Output the (x, y) coordinate of the center of the cell containing the given text.  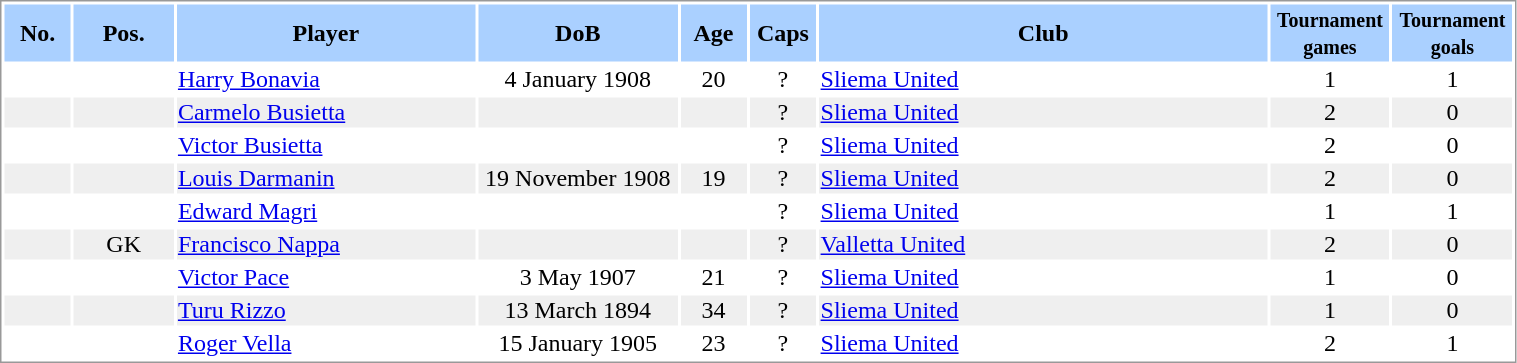
Valletta United (1043, 245)
Louis Darmanin (326, 179)
Tournamentgoals (1453, 32)
4 January 1908 (578, 79)
DoB (578, 32)
20 (713, 79)
Victor Busietta (326, 145)
Tournamentgames (1330, 32)
Club (1043, 32)
Caps (783, 32)
23 (713, 343)
15 January 1905 (578, 343)
Harry Bonavia (326, 79)
34 (713, 311)
Player (326, 32)
Pos. (124, 32)
19 November 1908 (578, 179)
GK (124, 245)
Edward Magri (326, 211)
Age (713, 32)
Francisco Nappa (326, 245)
19 (713, 179)
Victor Pace (326, 277)
Turu Rizzo (326, 311)
Roger Vella (326, 343)
13 March 1894 (578, 311)
3 May 1907 (578, 277)
No. (37, 32)
Carmelo Busietta (326, 113)
21 (713, 277)
